Return the (x, y) coordinate for the center point of the cell that contains the specified text.  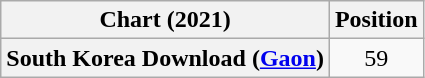
Position (376, 20)
Chart (2021) (166, 20)
59 (376, 58)
South Korea Download (Gaon) (166, 58)
